From the cell containing the given text, extract its center point as (X, Y) coordinate. 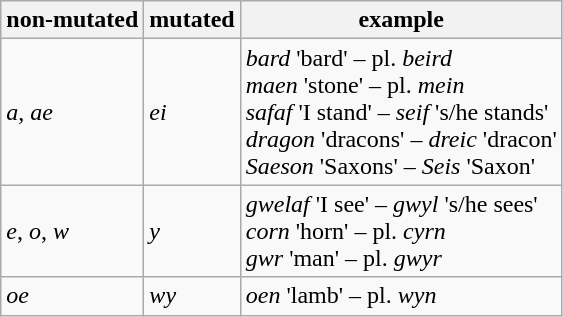
example (401, 20)
ei (192, 112)
oen 'lamb' – pl. wyn (401, 296)
e, o, w (72, 231)
gwelaf 'I see' – gwyl 's/he sees'corn 'horn' – pl. cyrngwr 'man' – pl. gwyr (401, 231)
oe (72, 296)
bard 'bard' – pl. beirdmaen 'stone' – pl. meinsafaf 'I stand' – seif 's/he stands'dragon 'dracons' – dreic 'dracon'Saeson 'Saxons' – Seis 'Saxon' (401, 112)
wy (192, 296)
non-mutated (72, 20)
mutated (192, 20)
y (192, 231)
a, ae (72, 112)
